Find where the given text appears and provide that cell's center as (X, Y) coordinate. 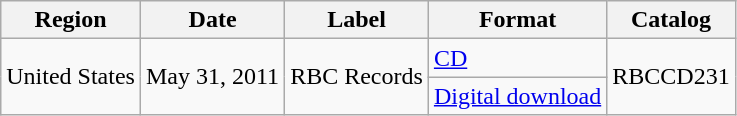
Date (212, 20)
RBCCD231 (671, 77)
Region (71, 20)
Digital download (517, 96)
Label (357, 20)
May 31, 2011 (212, 77)
Catalog (671, 20)
United States (71, 77)
Format (517, 20)
CD (517, 58)
RBC Records (357, 77)
